Return the [X, Y] coordinate for the center point of the cell that contains the specified text.  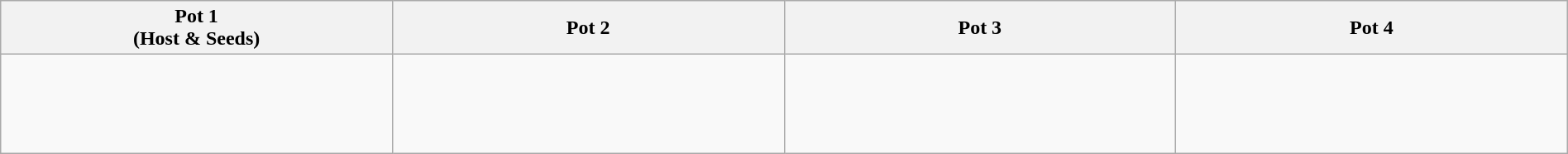
Pot 3 [980, 28]
Pot 1(Host & Seeds) [197, 28]
Pot 4 [1372, 28]
Pot 2 [588, 28]
